Pinpoint the cell where the given text exists, returning its (x, y) midpoint coordinate. 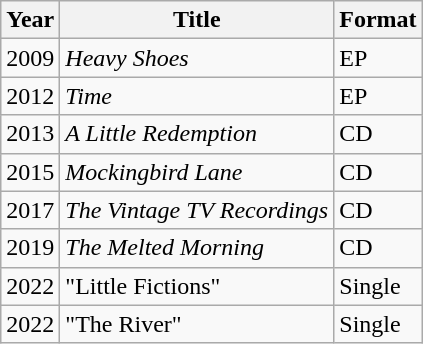
2015 (30, 172)
Format (378, 20)
Mockingbird Lane (197, 172)
The Melted Morning (197, 248)
The Vintage TV Recordings (197, 210)
Year (30, 20)
2009 (30, 58)
A Little Redemption (197, 134)
2013 (30, 134)
Heavy Shoes (197, 58)
Title (197, 20)
2019 (30, 248)
"Little Fictions" (197, 286)
"The River" (197, 324)
2012 (30, 96)
2017 (30, 210)
Time (197, 96)
